Return (X, Y) of the center of cell containing provided text 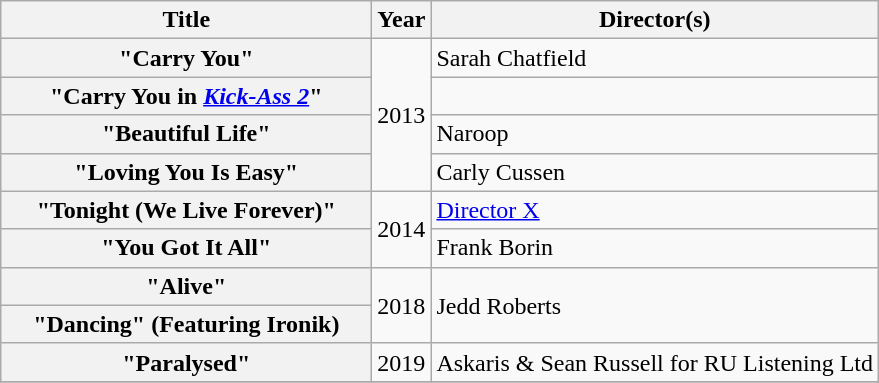
Sarah Chatfield (655, 58)
Director(s) (655, 20)
2013 (402, 115)
Jedd Roberts (655, 305)
Frank Borin (655, 248)
"Loving You Is Easy" (186, 172)
"Beautiful Life" (186, 134)
2014 (402, 229)
"Paralysed" (186, 362)
Carly Cussen (655, 172)
2018 (402, 305)
Naroop (655, 134)
"Carry You in Kick-Ass 2" (186, 96)
Year (402, 20)
Director X (655, 210)
"You Got It All" (186, 248)
Askaris & Sean Russell for RU Listening Ltd (655, 362)
2019 (402, 362)
"Carry You" (186, 58)
"Tonight (We Live Forever)" (186, 210)
Title (186, 20)
"Alive" (186, 286)
"Dancing" (Featuring Ironik) (186, 324)
